Locate the cell with the specified text and output its (x, y) center coordinate. 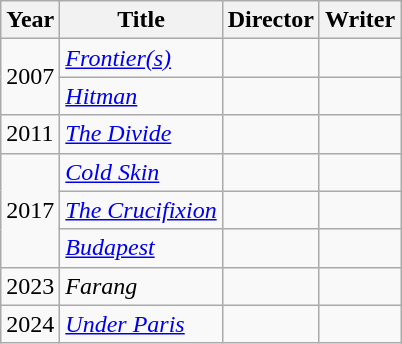
Director (270, 20)
Cold Skin (141, 172)
Frontier(s) (141, 58)
2017 (30, 210)
Writer (360, 20)
Hitman (141, 96)
Under Paris (141, 324)
Year (30, 20)
The Divide (141, 134)
2011 (30, 134)
2007 (30, 77)
2024 (30, 324)
The Crucifixion (141, 210)
2023 (30, 286)
Title (141, 20)
Farang (141, 286)
Budapest (141, 248)
